Find where the given text appears and provide that cell's center as [x, y] coordinate. 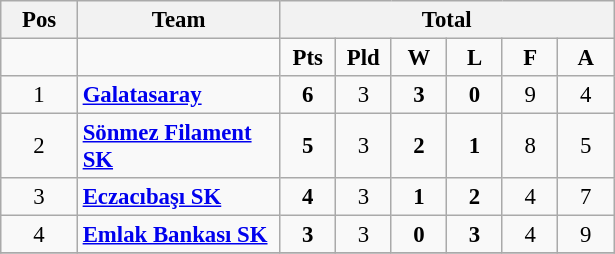
A [586, 58]
F [530, 58]
8 [530, 146]
Pld [364, 58]
Emlak Bankası SK [178, 235]
Sönmez Filament SK [178, 146]
6 [308, 95]
Pts [308, 58]
Total [447, 20]
7 [586, 197]
L [475, 58]
W [419, 58]
Eczacıbaşı SK [178, 197]
Galatasaray [178, 95]
Pos [40, 20]
Team [178, 20]
